Find where the given text appears and provide that cell's center as (x, y) coordinate. 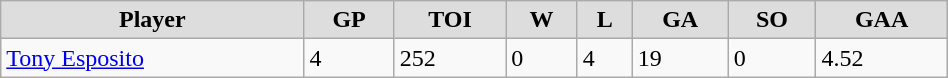
Tony Esposito (152, 58)
GAA (882, 20)
GA (680, 20)
SO (772, 20)
GP (349, 20)
4.52 (882, 58)
TOI (450, 20)
Player (152, 20)
W (542, 20)
19 (680, 58)
252 (450, 58)
L (604, 20)
